For the text-containing cell, return its midpoint in (X, Y) coordinate format. 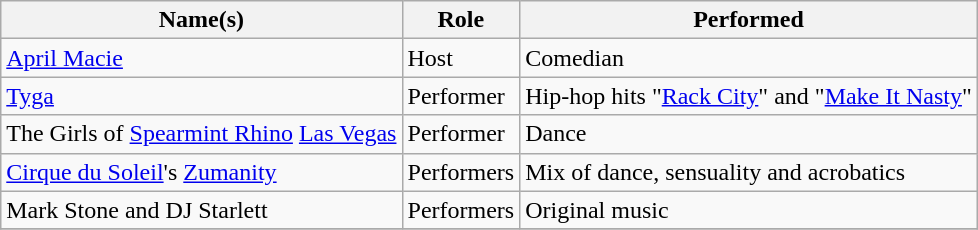
April Macie (202, 58)
Comedian (749, 58)
Host (461, 58)
Hip-hop hits "Rack City" and "Make It Nasty" (749, 96)
Performed (749, 20)
Role (461, 20)
The Girls of Spearmint Rhino Las Vegas (202, 134)
Mix of dance, sensuality and acrobatics (749, 172)
Name(s) (202, 20)
Dance (749, 134)
Original music (749, 210)
Mark Stone and DJ Starlett (202, 210)
Tyga (202, 96)
Cirque du Soleil's Zumanity (202, 172)
